Extract the [x, y] coordinate from the center of the cell holding the provided text.  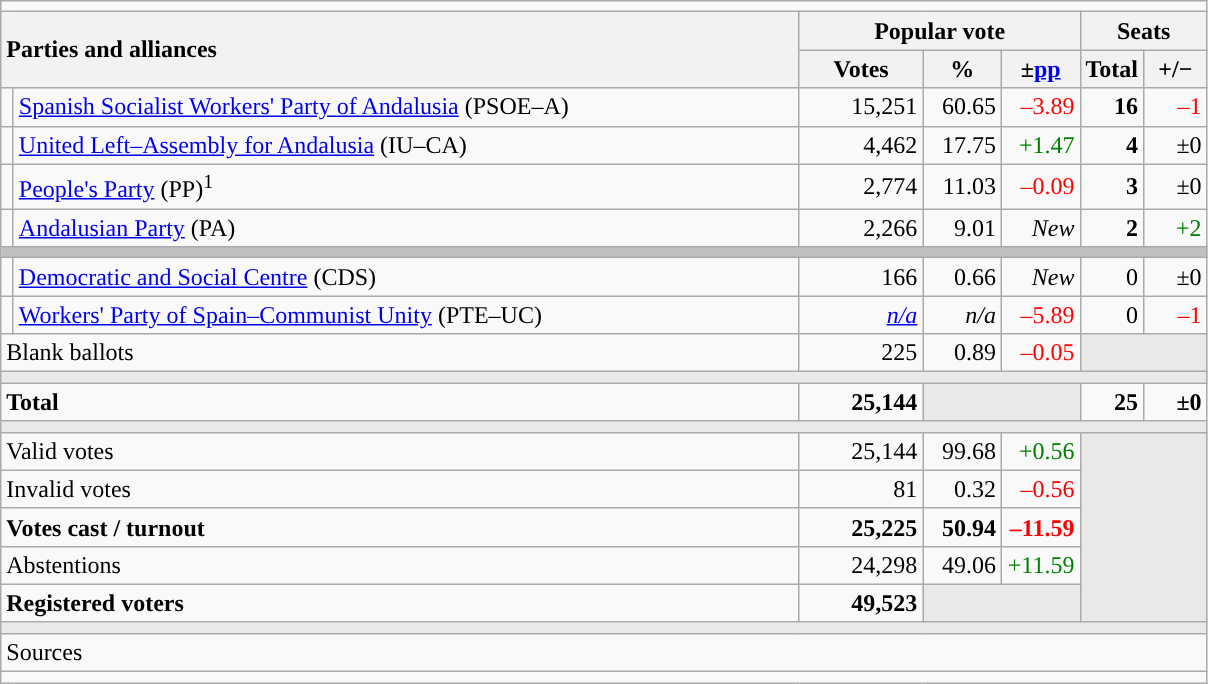
Parties and alliances [400, 50]
99.68 [962, 451]
24,298 [861, 565]
0.66 [962, 277]
–0.05 [1040, 353]
4,462 [861, 145]
United Left–Assembly for Andalusia (IU–CA) [406, 145]
±pp [1040, 69]
9.01 [962, 228]
17.75 [962, 145]
Registered voters [400, 603]
+11.59 [1040, 565]
% [962, 69]
+1.47 [1040, 145]
0.89 [962, 353]
–3.89 [1040, 107]
Democratic and Social Centre (CDS) [406, 277]
People's Party (PP)1 [406, 186]
15,251 [861, 107]
2,774 [861, 186]
50.94 [962, 527]
3 [1112, 186]
25,225 [861, 527]
Sources [604, 652]
2,266 [861, 228]
–0.56 [1040, 489]
Abstentions [400, 565]
Valid votes [400, 451]
4 [1112, 145]
+2 [1176, 228]
Invalid votes [400, 489]
11.03 [962, 186]
Spanish Socialist Workers' Party of Andalusia (PSOE–A) [406, 107]
25 [1112, 402]
–5.89 [1040, 315]
Blank ballots [400, 353]
225 [861, 353]
2 [1112, 228]
16 [1112, 107]
60.65 [962, 107]
Workers' Party of Spain–Communist Unity (PTE–UC) [406, 315]
49,523 [861, 603]
Andalusian Party (PA) [406, 228]
49.06 [962, 565]
81 [861, 489]
Seats [1144, 31]
+0.56 [1040, 451]
+/− [1176, 69]
–0.09 [1040, 186]
Votes [861, 69]
166 [861, 277]
–11.59 [1040, 527]
Popular vote [940, 31]
Votes cast / turnout [400, 527]
0.32 [962, 489]
